For the text-containing cell, return its midpoint in [x, y] coordinate format. 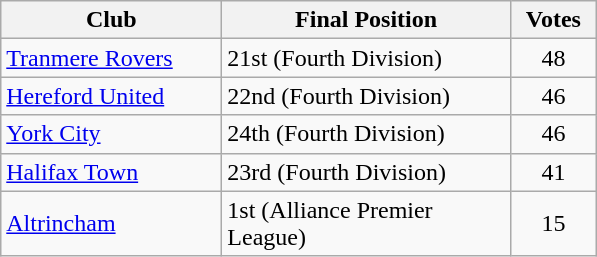
Final Position [366, 20]
Tranmere Rovers [112, 58]
41 [553, 172]
Altrincham [112, 224]
48 [553, 58]
15 [553, 224]
York City [112, 134]
24th (Fourth Division) [366, 134]
Hereford United [112, 96]
1st (Alliance Premier League) [366, 224]
Halifax Town [112, 172]
Club [112, 20]
21st (Fourth Division) [366, 58]
22nd (Fourth Division) [366, 96]
Votes [553, 20]
23rd (Fourth Division) [366, 172]
